For the text-containing cell, return its midpoint in (x, y) coordinate format. 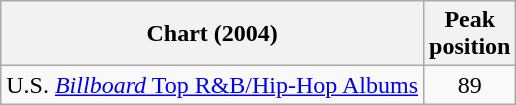
Peakposition (470, 34)
89 (470, 85)
U.S. Billboard Top R&B/Hip-Hop Albums (212, 85)
Chart (2004) (212, 34)
